Identify which cell holds the provided text, then report its [X, Y] central coordinate. 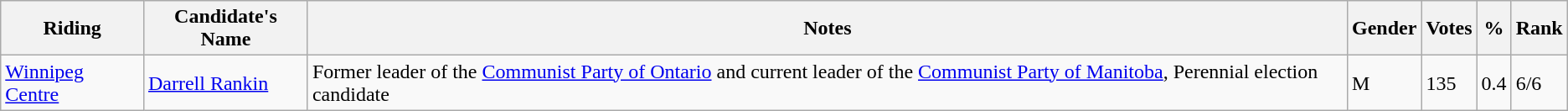
Darrell Rankin [225, 82]
Notes [828, 29]
Former leader of the Communist Party of Ontario and current leader of the Communist Party of Manitoba, Perennial election candidate [828, 82]
% [1494, 29]
135 [1449, 82]
Rank [1540, 29]
Candidate's Name [225, 29]
0.4 [1494, 82]
M [1384, 82]
Winnipeg Centre [72, 82]
Votes [1449, 29]
6/6 [1540, 82]
Gender [1384, 29]
Riding [72, 29]
